Provide the [X, Y] coordinate of the cell's center where the given text is located.  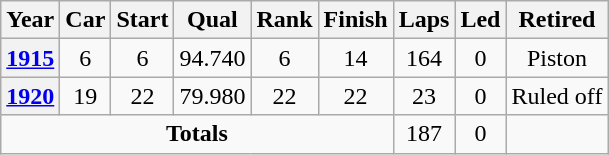
Laps [424, 20]
Totals [197, 134]
1920 [30, 96]
94.740 [212, 58]
Car [86, 20]
19 [86, 96]
Qual [212, 20]
23 [424, 96]
Year [30, 20]
Led [480, 20]
1915 [30, 58]
164 [424, 58]
Finish [356, 20]
Ruled off [557, 96]
79.980 [212, 96]
187 [424, 134]
Retired [557, 20]
Start [142, 20]
14 [356, 58]
Piston [557, 58]
Rank [284, 20]
